Pinpoint the cell where the given text exists, returning its [X, Y] midpoint coordinate. 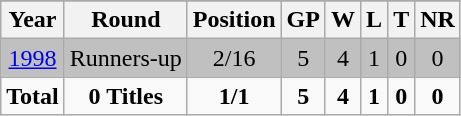
Total [33, 96]
T [402, 20]
L [374, 20]
Position [234, 20]
Year [33, 20]
Runners-up [126, 58]
2/16 [234, 58]
1/1 [234, 96]
W [342, 20]
1998 [33, 58]
Round [126, 20]
GP [303, 20]
0 Titles [126, 96]
NR [438, 20]
